Locate the cell with the specified text and output its (x, y) center coordinate. 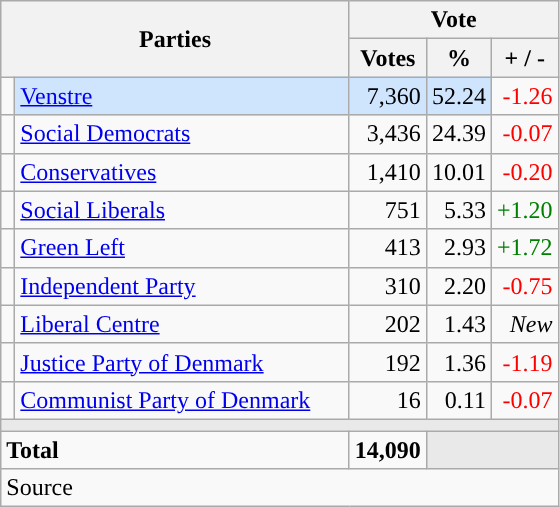
+1.20 (524, 210)
Source (280, 488)
14,090 (388, 449)
2.20 (458, 286)
751 (388, 210)
Communist Party of Denmark (182, 400)
-1.19 (524, 362)
52.24 (458, 96)
202 (388, 324)
0.11 (458, 400)
1,410 (388, 172)
Conservatives (182, 172)
Social Liberals (182, 210)
10.01 (458, 172)
Total (176, 449)
3,436 (388, 134)
-0.20 (524, 172)
Independent Party (182, 286)
1.43 (458, 324)
-0.75 (524, 286)
413 (388, 248)
16 (388, 400)
+ / - (524, 58)
Vote (454, 20)
24.39 (458, 134)
192 (388, 362)
New (524, 324)
Social Democrats (182, 134)
Liberal Centre (182, 324)
Venstre (182, 96)
Justice Party of Denmark (182, 362)
Votes (388, 58)
5.33 (458, 210)
1.36 (458, 362)
Green Left (182, 248)
Parties (176, 39)
+1.72 (524, 248)
7,360 (388, 96)
% (458, 58)
310 (388, 286)
2.93 (458, 248)
-1.26 (524, 96)
